Provide the [X, Y] coordinate of the cell's center where the given text is located.  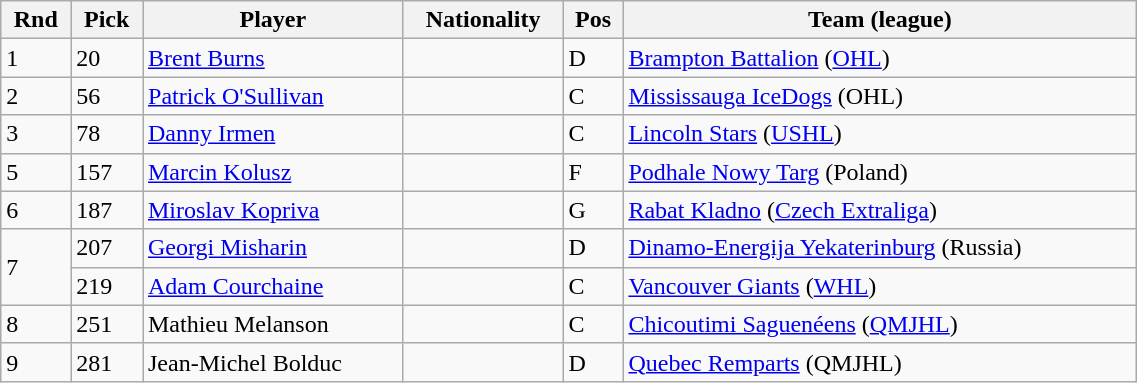
Team (league) [880, 20]
Pick [107, 20]
Rabat Kladno (Czech Extraliga) [880, 210]
219 [107, 286]
Brent Burns [272, 58]
Lincoln Stars (USHL) [880, 134]
Dinamo-Energija Yekaterinburg (Russia) [880, 248]
78 [107, 134]
1 [36, 58]
Adam Courchaine [272, 286]
2 [36, 96]
Brampton Battalion (OHL) [880, 58]
7 [36, 267]
3 [36, 134]
G [593, 210]
Patrick O'Sullivan [272, 96]
251 [107, 324]
8 [36, 324]
Player [272, 20]
F [593, 172]
281 [107, 362]
56 [107, 96]
Jean-Michel Bolduc [272, 362]
Marcin Kolusz [272, 172]
Miroslav Kopriva [272, 210]
Quebec Remparts (QMJHL) [880, 362]
207 [107, 248]
Vancouver Giants (WHL) [880, 286]
6 [36, 210]
157 [107, 172]
Nationality [483, 20]
Rnd [36, 20]
9 [36, 362]
Mathieu Melanson [272, 324]
Mississauga IceDogs (OHL) [880, 96]
Danny Irmen [272, 134]
187 [107, 210]
Podhale Nowy Targ (Poland) [880, 172]
20 [107, 58]
Georgi Misharin [272, 248]
Pos [593, 20]
Chicoutimi Saguenéens (QMJHL) [880, 324]
5 [36, 172]
